Determine the (X, Y) coordinate at the center of the cell enclosing the given text.  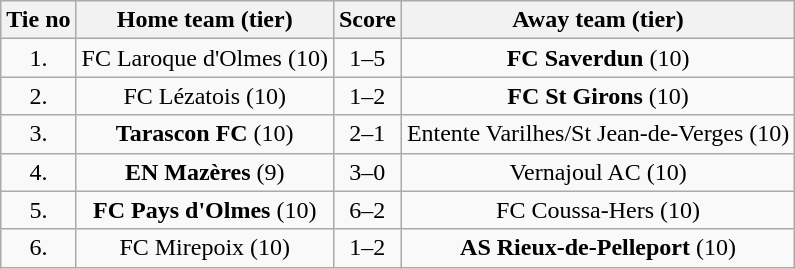
3. (38, 134)
EN Mazères (9) (204, 172)
6–2 (367, 210)
2–1 (367, 134)
AS Rieux-de-Pelleport (10) (598, 248)
FC Coussa-Hers (10) (598, 210)
4. (38, 172)
3–0 (367, 172)
FC Laroque d'Olmes (10) (204, 58)
Score (367, 20)
Home team (tier) (204, 20)
Tie no (38, 20)
Entente Varilhes/St Jean-de-Verges (10) (598, 134)
Vernajoul AC (10) (598, 172)
FC Lézatois (10) (204, 96)
5. (38, 210)
1. (38, 58)
FC Pays d'Olmes (10) (204, 210)
FC Saverdun (10) (598, 58)
FC St Girons (10) (598, 96)
2. (38, 96)
Tarascon FC (10) (204, 134)
FC Mirepoix (10) (204, 248)
6. (38, 248)
Away team (tier) (598, 20)
1–5 (367, 58)
